Detect which cell encompasses the target text, then output its [x, y] center coordinate. 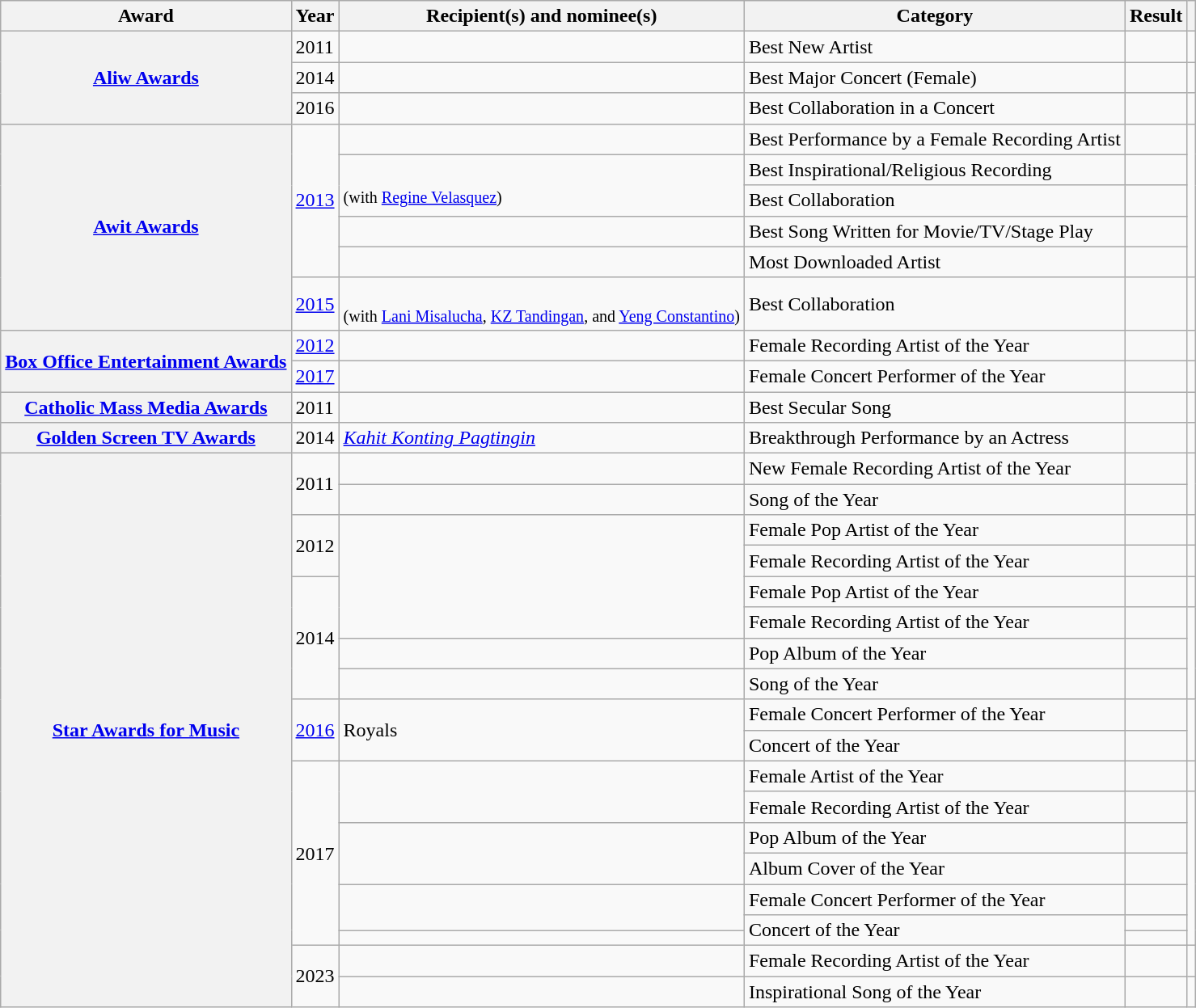
Breakthrough Performance by an Actress [935, 438]
2015 [315, 304]
Golden Screen TV Awards [146, 438]
(with Lani Misalucha, KZ Tandingan, and Yeng Constantino) [542, 304]
Award [146, 16]
Best New Artist [935, 47]
Most Downloaded Artist [935, 262]
Year [315, 16]
Inspirational Song of the Year [935, 992]
Female Artist of the Year [935, 776]
Aliw Awards [146, 78]
Awit Awards [146, 226]
Category [935, 16]
(with Regine Velasquez) [542, 185]
Best Major Concert (Female) [935, 78]
2023 [315, 976]
Best Song Written for Movie/TV/Stage Play [935, 231]
Royals [542, 730]
Result [1156, 16]
Catholic Mass Media Awards [146, 407]
Best Performance by a Female Recording Artist [935, 139]
Album Cover of the Year [935, 868]
Best Collaboration in a Concert [935, 108]
Recipient(s) and nominee(s) [542, 16]
Kahit Konting Pagtingin [542, 438]
Star Awards for Music [146, 731]
New Female Recording Artist of the Year [935, 469]
Box Office Entertainment Awards [146, 361]
2013 [315, 200]
Best Secular Song [935, 407]
Best Inspirational/Religious Recording [935, 170]
